Pinpoint the cell where the given text exists, returning its [X, Y] midpoint coordinate. 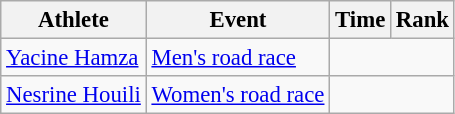
Men's road race [238, 58]
Rank [423, 20]
Nesrine Houili [74, 95]
Time [360, 20]
Women's road race [238, 95]
Athlete [74, 20]
Yacine Hamza [74, 58]
Event [238, 20]
